Return the (x, y) coordinate for the center point of the cell that contains the specified text.  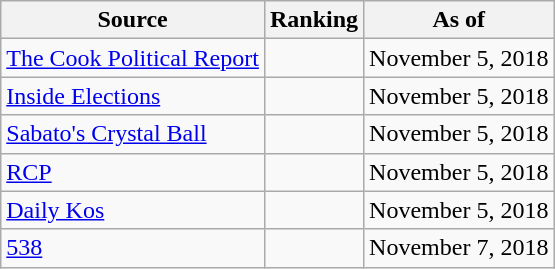
Daily Kos (133, 210)
Sabato's Crystal Ball (133, 134)
The Cook Political Report (133, 58)
RCP (133, 172)
As of (459, 20)
538 (133, 248)
November 7, 2018 (459, 248)
Source (133, 20)
Ranking (314, 20)
Inside Elections (133, 96)
